Provide the (X, Y) coordinate of the cell's center where the given text is located.  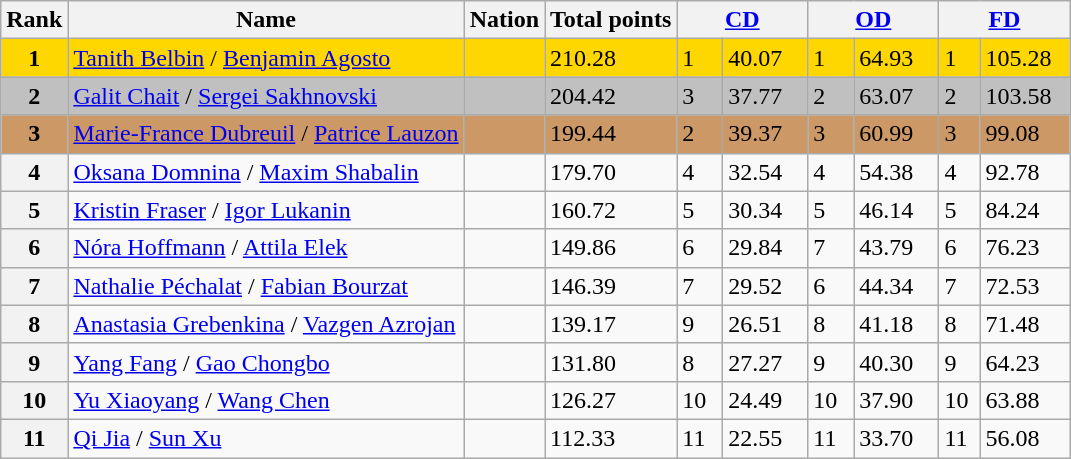
46.14 (896, 210)
30.34 (766, 210)
139.17 (611, 324)
Nathalie Péchalat / Fabian Bourzat (266, 286)
37.77 (766, 96)
Yu Xiaoyang / Wang Chen (266, 400)
149.86 (611, 248)
33.70 (896, 438)
Name (266, 20)
32.54 (766, 172)
105.28 (1025, 58)
64.93 (896, 58)
40.30 (896, 362)
64.23 (1025, 362)
84.24 (1025, 210)
Tanith Belbin / Benjamin Agosto (266, 58)
72.53 (1025, 286)
39.37 (766, 134)
27.27 (766, 362)
37.90 (896, 400)
Anastasia Grebenkina / Vazgen Azrojan (266, 324)
29.52 (766, 286)
63.88 (1025, 400)
179.70 (611, 172)
76.23 (1025, 248)
40.07 (766, 58)
146.39 (611, 286)
Yang Fang / Gao Chongbo (266, 362)
160.72 (611, 210)
OD (874, 20)
CD (742, 20)
41.18 (896, 324)
126.27 (611, 400)
Rank (34, 20)
92.78 (1025, 172)
Oksana Domnina / Maxim Shabalin (266, 172)
Qi Jia / Sun Xu (266, 438)
Total points (611, 20)
56.08 (1025, 438)
29.84 (766, 248)
204.42 (611, 96)
71.48 (1025, 324)
Nóra Hoffmann / Attila Elek (266, 248)
Kristin Fraser / Igor Lukanin (266, 210)
60.99 (896, 134)
210.28 (611, 58)
112.33 (611, 438)
131.80 (611, 362)
199.44 (611, 134)
54.38 (896, 172)
22.55 (766, 438)
Nation (504, 20)
FD (1004, 20)
43.79 (896, 248)
103.58 (1025, 96)
26.51 (766, 324)
Marie-France Dubreuil / Patrice Lauzon (266, 134)
44.34 (896, 286)
24.49 (766, 400)
Galit Chait / Sergei Sakhnovski (266, 96)
63.07 (896, 96)
99.08 (1025, 134)
